Locate the cell with the specified text and output its [x, y] center coordinate. 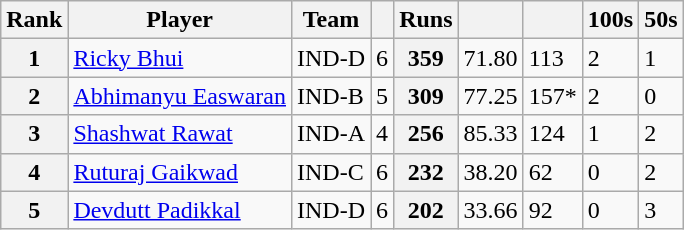
Player [180, 20]
202 [426, 210]
77.25 [490, 96]
157* [552, 96]
113 [552, 58]
92 [552, 210]
124 [552, 134]
Abhimanyu Easwaran [180, 96]
IND-C [332, 172]
359 [426, 58]
100s [610, 20]
Shashwat Rawat [180, 134]
Ruturaj Gaikwad [180, 172]
Devdutt Padikkal [180, 210]
232 [426, 172]
Team [332, 20]
33.66 [490, 210]
IND-B [332, 96]
Ricky Bhui [180, 58]
71.80 [490, 58]
62 [552, 172]
38.20 [490, 172]
IND-A [332, 134]
Rank [34, 20]
309 [426, 96]
50s [661, 20]
256 [426, 134]
Runs [426, 20]
85.33 [490, 134]
